Find where the given text appears and provide that cell's center as (X, Y) coordinate. 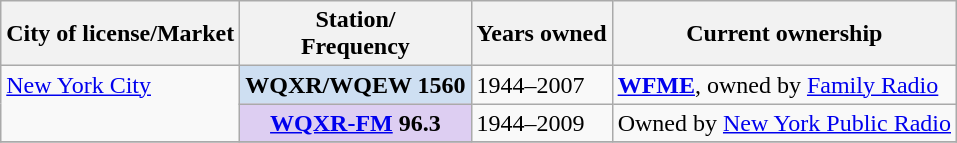
WFME, owned by Family Radio (784, 85)
City of license/Market (120, 34)
New York City (120, 104)
Current ownership (784, 34)
1944–2009 (542, 123)
Years owned (542, 34)
WQXR-FM 96.3 (356, 123)
1944–2007 (542, 85)
WQXR/WQEW 1560 (356, 85)
Station/Frequency (356, 34)
Owned by New York Public Radio (784, 123)
